Return the [X, Y] coordinate for the center point of the cell that contains the specified text.  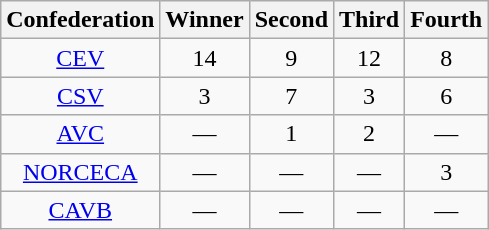
CSV [80, 96]
Fourth [446, 20]
CAVB [80, 210]
2 [370, 134]
Second [291, 20]
14 [204, 58]
AVC [80, 134]
1 [291, 134]
12 [370, 58]
Winner [204, 20]
CEV [80, 58]
NORCECA [80, 172]
9 [291, 58]
6 [446, 96]
7 [291, 96]
Confederation [80, 20]
Third [370, 20]
8 [446, 58]
